Detect which cell encompasses the target text, then output its (x, y) center coordinate. 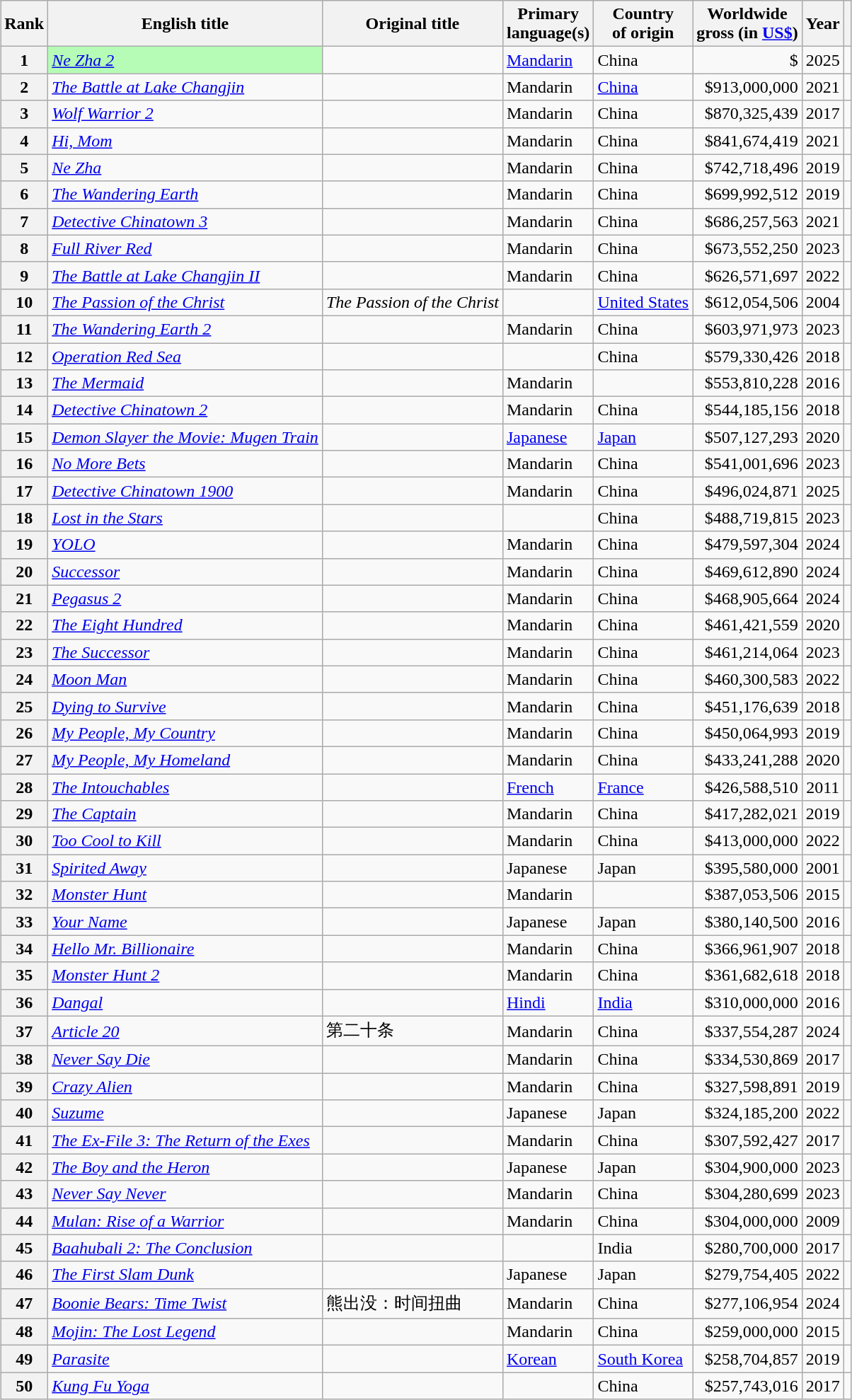
$673,552,250 (747, 248)
$450,064,993 (747, 733)
$257,743,016 (747, 1386)
41 (24, 1140)
English title (185, 24)
38 (24, 1060)
$461,214,064 (747, 652)
49 (24, 1359)
25 (24, 706)
$413,000,000 (747, 841)
2011 (822, 787)
$307,592,427 (747, 1140)
46 (24, 1275)
The Successor (185, 652)
The Battle at Lake Changjin II (185, 275)
8 (24, 248)
$324,185,200 (747, 1113)
Ne Zha (185, 168)
26 (24, 733)
$461,421,559 (747, 625)
33 (24, 922)
$277,106,954 (747, 1303)
39 (24, 1087)
2001 (822, 868)
Dying to Survive (185, 706)
$488,719,815 (747, 518)
2004 (822, 302)
48 (24, 1332)
12 (24, 356)
Too Cool to Kill (185, 841)
$553,810,228 (747, 383)
$460,300,583 (747, 679)
$279,754,405 (747, 1275)
45 (24, 1248)
30 (24, 841)
Full River Red (185, 248)
The Battle at Lake Changjin (185, 87)
No More Bets (185, 464)
27 (24, 760)
6 (24, 195)
$259,000,000 (747, 1332)
2 (24, 87)
2009 (822, 1221)
Detective Chinatown 3 (185, 221)
23 (24, 652)
The Boy and the Heron (185, 1167)
19 (24, 545)
Korean (548, 1359)
Successor (185, 572)
36 (24, 1002)
15 (24, 437)
$579,330,426 (747, 356)
$603,971,973 (747, 329)
$541,001,696 (747, 464)
The Ex-File 3: The Return of the Exes (185, 1140)
$258,704,857 (747, 1359)
熊出没：时间扭曲 (412, 1303)
$699,992,512 (747, 195)
$304,280,699 (747, 1194)
South Korea (643, 1359)
Pegasus 2 (185, 598)
Parasite (185, 1359)
United States (643, 302)
$304,000,000 (747, 1221)
$327,598,891 (747, 1087)
Hello Mr. Billionaire (185, 949)
第二十条 (412, 1031)
My People, My Homeland (185, 760)
My People, My Country (185, 733)
The Wandering Earth (185, 195)
The Intouchables (185, 787)
Primarylanguage(s) (548, 24)
18 (24, 518)
$334,530,869 (747, 1060)
34 (24, 949)
Your Name (185, 922)
Ne Zha 2 (185, 60)
$451,176,639 (747, 706)
Detective Chinatown 2 (185, 410)
Never Say Die (185, 1060)
$544,185,156 (747, 410)
Spirited Away (185, 868)
3 (24, 114)
Demon Slayer the Movie: Mugen Train (185, 437)
$507,127,293 (747, 437)
Detective Chinatown 1900 (185, 491)
$426,588,510 (747, 787)
50 (24, 1386)
1 (24, 60)
$417,282,021 (747, 814)
The Wandering Earth 2 (185, 329)
Mojin: The Lost Legend (185, 1332)
$361,682,618 (747, 976)
21 (24, 598)
Lost in the Stars (185, 518)
40 (24, 1113)
Crazy Alien (185, 1087)
French (548, 787)
$870,325,439 (747, 114)
7 (24, 221)
The Captain (185, 814)
4 (24, 141)
13 (24, 383)
France (643, 787)
The Mermaid (185, 383)
Dangal (185, 1002)
Moon Man (185, 679)
$433,241,288 (747, 760)
$366,961,907 (747, 949)
43 (24, 1194)
$304,900,000 (747, 1167)
YOLO (185, 545)
Boonie Bears: Time Twist (185, 1303)
Hindi (548, 1002)
Mulan: Rise of a Warrior (185, 1221)
$395,580,000 (747, 868)
Monster Hunt (185, 895)
24 (24, 679)
$337,554,287 (747, 1031)
$686,257,563 (747, 221)
16 (24, 464)
Original title (412, 24)
Wolf Warrior 2 (185, 114)
Article 20 (185, 1031)
35 (24, 976)
5 (24, 168)
Baahubali 2: The Conclusion (185, 1248)
Monster Hunt 2 (185, 976)
$913,000,000 (747, 87)
32 (24, 895)
$387,053,506 (747, 895)
22 (24, 625)
20 (24, 572)
Countryof origin (643, 24)
$496,024,871 (747, 491)
$612,054,506 (747, 302)
14 (24, 410)
42 (24, 1167)
$468,905,664 (747, 598)
Hi, Mom (185, 141)
$626,571,697 (747, 275)
Suzume (185, 1113)
Operation Red Sea (185, 356)
Never Say Never (185, 1194)
17 (24, 491)
47 (24, 1303)
9 (24, 275)
The Eight Hundred (185, 625)
44 (24, 1221)
$841,674,419 (747, 141)
Year (822, 24)
Kung Fu Yoga (185, 1386)
Worldwidegross (in US$) (747, 24)
The First Slam Dunk (185, 1275)
10 (24, 302)
$310,000,000 (747, 1002)
28 (24, 787)
11 (24, 329)
$742,718,496 (747, 168)
$280,700,000 (747, 1248)
$469,612,890 (747, 572)
29 (24, 814)
$479,597,304 (747, 545)
31 (24, 868)
37 (24, 1031)
$ (747, 60)
Rank (24, 24)
$380,140,500 (747, 922)
